Extract the [x, y] coordinate from the center of the cell holding the provided text.  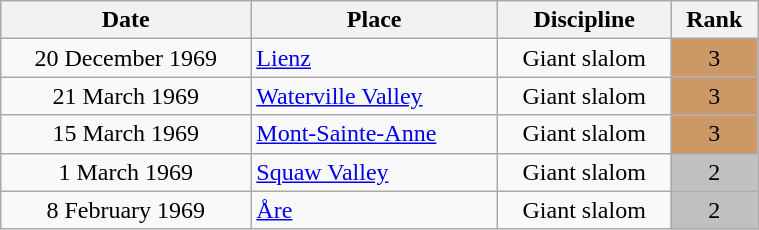
20 December 1969 [126, 58]
1 March 1969 [126, 172]
Rank [714, 20]
Place [374, 20]
Date [126, 20]
Waterville Valley [374, 96]
Mont-Sainte-Anne [374, 134]
Lienz [374, 58]
Discipline [584, 20]
Squaw Valley [374, 172]
Åre [374, 210]
21 March 1969 [126, 96]
15 March 1969 [126, 134]
8 February 1969 [126, 210]
